Return [X, Y] of the center of cell containing provided text 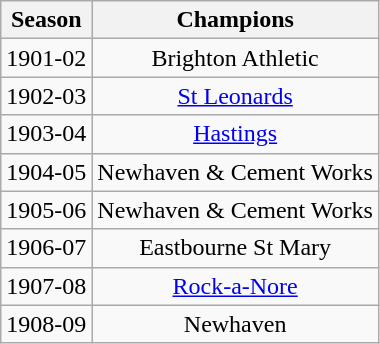
Brighton Athletic [236, 58]
1903-04 [46, 134]
Hastings [236, 134]
1906-07 [46, 248]
Season [46, 20]
1902-03 [46, 96]
Champions [236, 20]
St Leonards [236, 96]
1908-09 [46, 324]
Rock-a-Nore [236, 286]
1901-02 [46, 58]
Eastbourne St Mary [236, 248]
1904-05 [46, 172]
1907-08 [46, 286]
Newhaven [236, 324]
1905-06 [46, 210]
